From the cell containing the given text, extract its center point as [X, Y] coordinate. 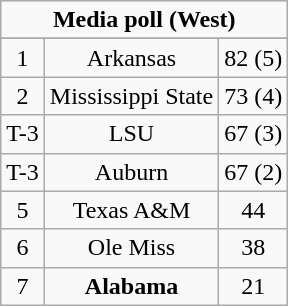
Auburn [131, 172]
44 [254, 210]
73 (4) [254, 96]
38 [254, 248]
Texas A&M [131, 210]
Mississippi State [131, 96]
5 [23, 210]
82 (5) [254, 58]
67 (2) [254, 172]
Ole Miss [131, 248]
Alabama [131, 286]
Arkansas [131, 58]
21 [254, 286]
2 [23, 96]
1 [23, 58]
Media poll (West) [144, 20]
67 (3) [254, 134]
6 [23, 248]
7 [23, 286]
LSU [131, 134]
